For the text-containing cell, return its midpoint in [x, y] coordinate format. 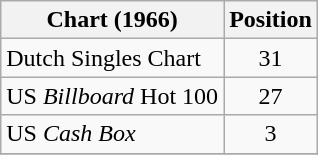
Dutch Singles Chart [112, 58]
US Cash Box [112, 134]
Position [271, 20]
31 [271, 58]
3 [271, 134]
27 [271, 96]
US Billboard Hot 100 [112, 96]
Chart (1966) [112, 20]
